For the text-containing cell, return its midpoint in (X, Y) coordinate format. 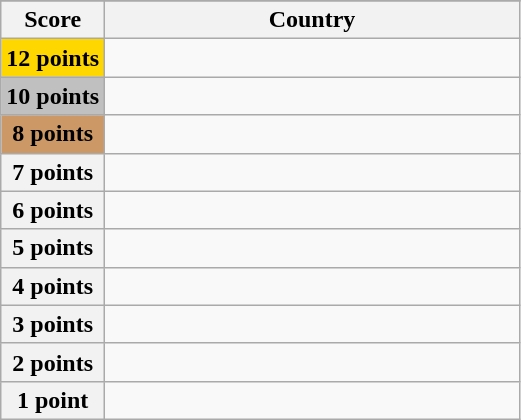
2 points (53, 362)
6 points (53, 210)
12 points (53, 58)
8 points (53, 134)
1 point (53, 400)
5 points (53, 248)
7 points (53, 172)
Score (53, 20)
3 points (53, 324)
Country (312, 20)
4 points (53, 286)
10 points (53, 96)
